Identify which cell holds the provided text, then report its (x, y) central coordinate. 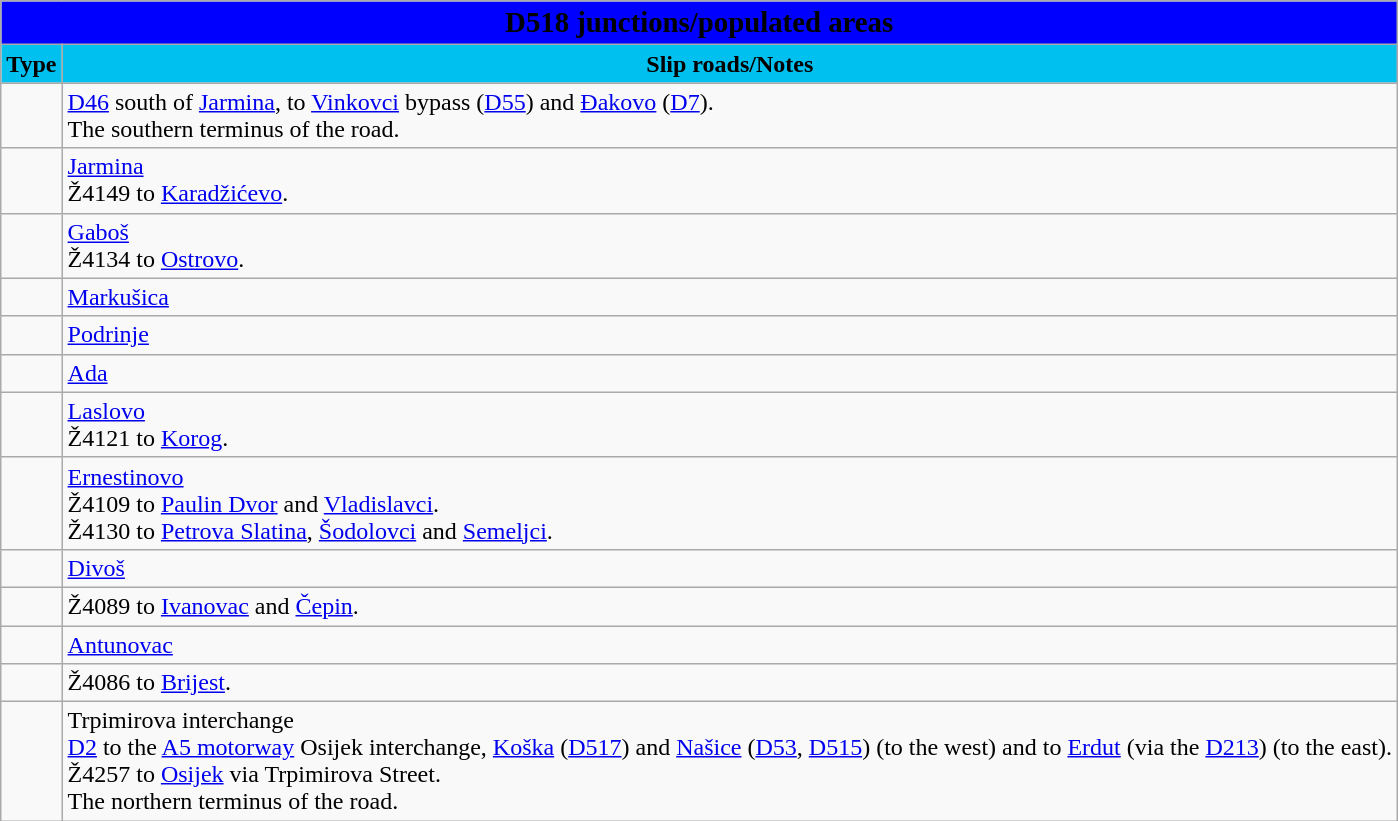
D46 south of Jarmina, to Vinkovci bypass (D55) and Đakovo (D7).The southern terminus of the road. (730, 116)
ErnestinovoŽ4109 to Paulin Dvor and Vladislavci.Ž4130 to Petrova Slatina, Šodolovci and Semeljci. (730, 503)
Divoš (730, 568)
Antunovac (730, 645)
JarminaŽ4149 to Karadžićevo. (730, 180)
Type (32, 64)
Slip roads/Notes (730, 64)
D518 junctions/populated areas (700, 23)
LaslovoŽ4121 to Korog. (730, 424)
Podrinje (730, 335)
GabošŽ4134 to Ostrovo. (730, 246)
Ada (730, 373)
Ž4086 to Brijest. (730, 683)
Markušica (730, 297)
Ž4089 to Ivanovac and Čepin. (730, 606)
